Return the [X, Y] coordinate for the center point of the cell that contains the specified text.  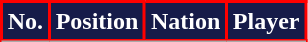
Player [266, 22]
No. [26, 22]
Position [96, 22]
Nation [186, 22]
